Extract the [X, Y] coordinate from the center of the cell holding the provided text.  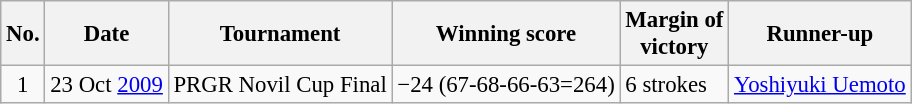
Tournament [280, 34]
No. [23, 34]
6 strokes [674, 85]
1 [23, 85]
−24 (67-68-66-63=264) [506, 85]
23 Oct 2009 [106, 85]
Yoshiyuki Uemoto [820, 85]
PRGR Novil Cup Final [280, 85]
Date [106, 34]
Margin ofvictory [674, 34]
Runner-up [820, 34]
Winning score [506, 34]
